Output the [x, y] coordinate of the center of the cell containing the given text.  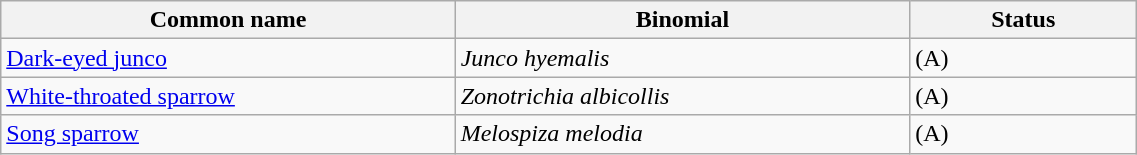
Common name [228, 20]
Zonotrichia albicollis [682, 96]
Status [1024, 20]
Dark-eyed junco [228, 58]
Melospiza melodia [682, 134]
Junco hyemalis [682, 58]
Binomial [682, 20]
White-throated sparrow [228, 96]
Song sparrow [228, 134]
